Pinpoint the cell where the given text exists, returning its [X, Y] midpoint coordinate. 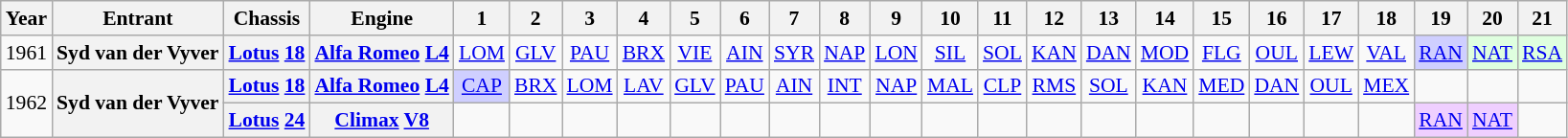
14 [1165, 18]
LON [896, 53]
CLP [1002, 86]
MEX [1386, 86]
21 [1542, 18]
RMS [1054, 86]
20 [1492, 18]
12 [1054, 18]
18 [1386, 18]
1962 [27, 103]
7 [794, 18]
11 [1002, 18]
9 [896, 18]
Entrant [138, 18]
SYR [794, 53]
VAL [1386, 53]
MAL [950, 86]
2 [536, 18]
LEW [1331, 53]
Lotus 24 [267, 121]
17 [1331, 18]
16 [1276, 18]
MED [1221, 86]
INT [845, 86]
1961 [27, 53]
13 [1109, 18]
CAP [482, 86]
Climax V8 [381, 121]
RSA [1542, 53]
4 [644, 18]
3 [589, 18]
FLG [1221, 53]
15 [1221, 18]
8 [845, 18]
Year [27, 18]
10 [950, 18]
Chassis [267, 18]
6 [745, 18]
MOD [1165, 53]
1 [482, 18]
5 [695, 18]
LAV [644, 86]
Engine [381, 18]
19 [1441, 18]
SIL [950, 53]
VIE [695, 53]
